Search for the cell housing the specified text and yield its (X, Y) center coordinate. 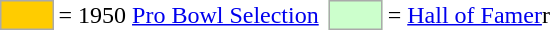
= 1950 Pro Bowl Selection (188, 15)
